Pinpoint the cell where the given text exists, returning its [X, Y] midpoint coordinate. 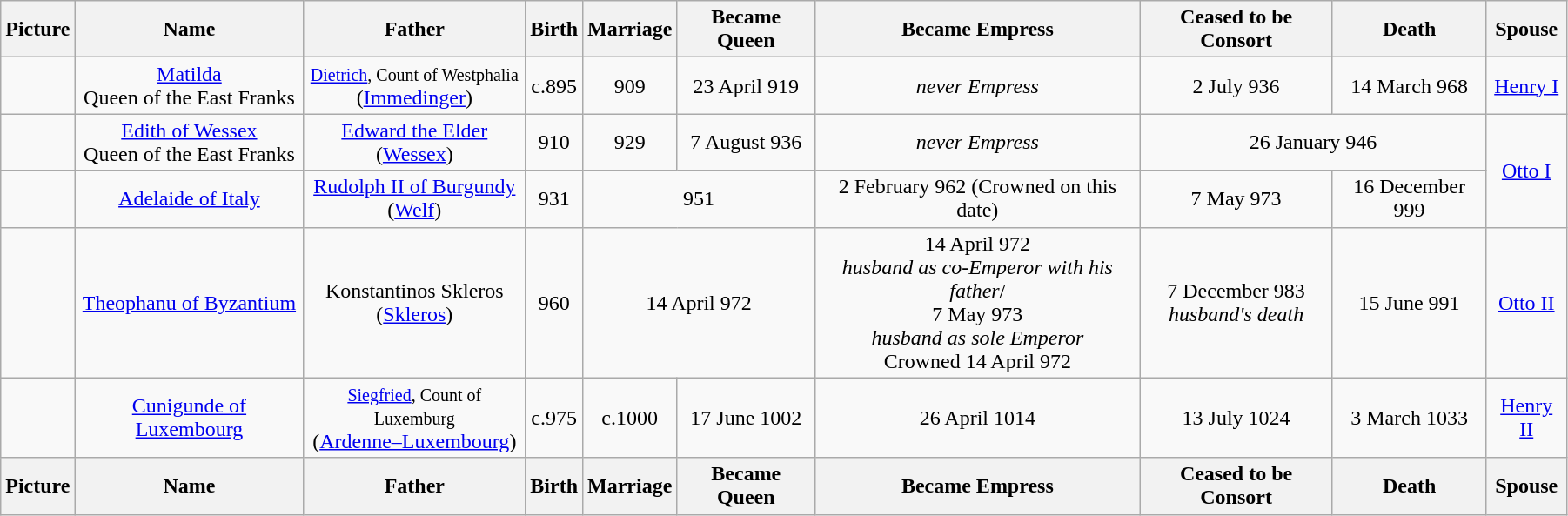
Konstantinos Skleros(Skleros) [414, 303]
Henry I [1526, 85]
951 [700, 198]
15 June 991 [1410, 303]
Edward the Elder (Wessex) [414, 143]
c.1000 [630, 418]
Henry II [1526, 418]
7 December 983husband's death [1236, 303]
Cunigunde of Luxembourg [190, 418]
960 [554, 303]
26 January 946 [1313, 143]
c.975 [554, 418]
Adelaide of Italy [190, 198]
Siegfried, Count of Luxemburg(Ardenne–Luxembourg) [414, 418]
931 [554, 198]
2 July 936 [1236, 85]
Theophanu of Byzantium [190, 303]
c.895 [554, 85]
23 April 919 [747, 85]
MatildaQueen of the East Franks [190, 85]
2 February 962 (Crowned on this date) [978, 198]
Otto I [1526, 171]
Edith of WessexQueen of the East Franks [190, 143]
14 March 968 [1410, 85]
14 April 972 [700, 303]
13 July 1024 [1236, 418]
26 April 1014 [978, 418]
909 [630, 85]
7 May 973 [1236, 198]
7 August 936 [747, 143]
17 June 1002 [747, 418]
910 [554, 143]
Rudolph II of Burgundy(Welf) [414, 198]
16 December 999 [1410, 198]
3 March 1033 [1410, 418]
Otto II [1526, 303]
Dietrich, Count of Westphalia(Immedinger) [414, 85]
929 [630, 143]
14 April 972husband as co-Emperor with his father/7 May 973husband as sole EmperorCrowned 14 April 972 [978, 303]
